For the text-containing cell, return its midpoint in [x, y] coordinate format. 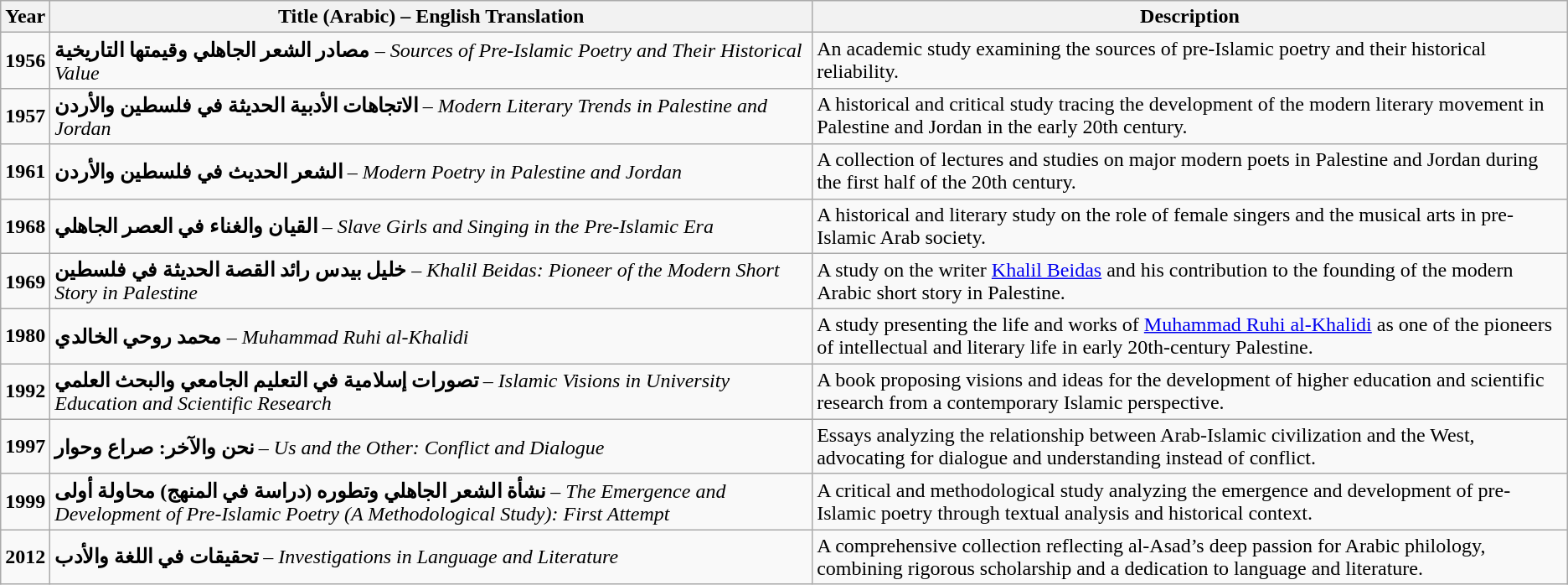
Essays analyzing the relationship between Arab-Islamic civilization and the West, advocating for dialogue and understanding instead of conflict. [1190, 446]
A historical and literary study on the role of female singers and the musical arts in pre-Islamic Arab society. [1190, 226]
Title (Arabic) – English Translation [431, 17]
A collection of lectures and studies on major modern poets in Palestine and Jordan during the first half of the 20th century. [1190, 171]
1992 [25, 392]
الشعر الحديث في فلسطين والأردن – Modern Poetry in Palestine and Jordan [431, 171]
2012 [25, 557]
An academic study examining the sources of pre-Islamic poetry and their historical reliability. [1190, 60]
نشأة الشعر الجاهلي وتطوره (دراسة في المنهج) محاولة أولى – The Emergence and Development of Pre-Islamic Poetry (A Methodological Study): First Attempt [431, 501]
1969 [25, 282]
1999 [25, 501]
تصورات إسلامية في التعليم الجامعي والبحث العلمي – Islamic Visions in University Education and Scientific Research [431, 392]
1968 [25, 226]
القيان والغناء في العصر الجاهلي – Slave Girls and Singing in the Pre-Islamic Era [431, 226]
1957 [25, 116]
1956 [25, 60]
A book proposing visions and ideas for the development of higher education and scientific research from a contemporary Islamic perspective. [1190, 392]
مصادر الشعر الجاهلي وقيمتها التاريخية – Sources of Pre-Islamic Poetry and Their Historical Value [431, 60]
A study on the writer Khalil Beidas and his contribution to the founding of the modern Arabic short story in Palestine. [1190, 282]
محمد روحي الخالدي – Muhammad Ruhi al-Khalidi [431, 337]
A historical and critical study tracing the development of the modern literary movement in Palestine and Jordan in the early 20th century. [1190, 116]
1997 [25, 446]
1980 [25, 337]
خليل بيدس رائد القصة الحديثة في فلسطين – Khalil Beidas: Pioneer of the Modern Short Story in Palestine [431, 282]
Description [1190, 17]
A critical and methodological study analyzing the emergence and development of pre-Islamic poetry through textual analysis and historical context. [1190, 501]
1961 [25, 171]
الاتجاهات الأدبية الحديثة في فلسطين والأردن – Modern Literary Trends in Palestine and Jordan [431, 116]
Year [25, 17]
نحن والآخر: صراع وحوار – Us and the Other: Conflict and Dialogue [431, 446]
تحقيقات في اللغة والأدب – Investigations in Language and Literature [431, 557]
